Capture the cell that displays the provided text and extract its [X, Y] central coordinate. 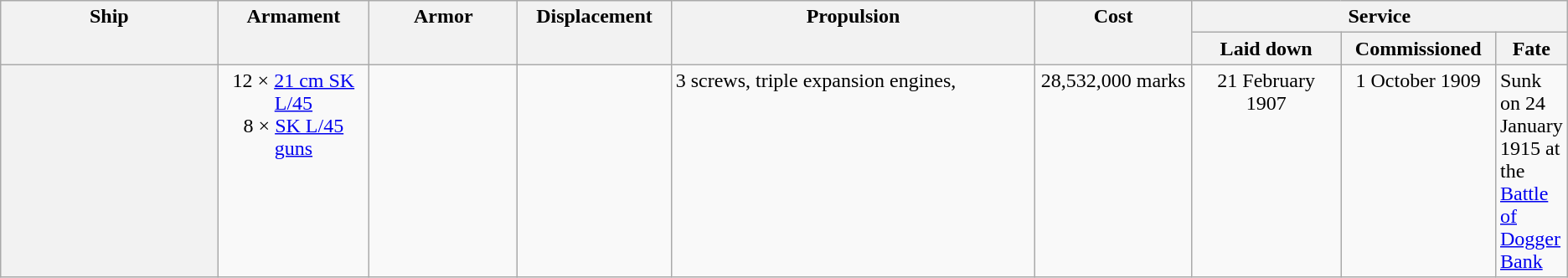
Sunk on 24 January 1915 at the Battle of Dogger Bank [1531, 171]
Armament [293, 33]
28,532,000 marks [1114, 171]
Laid down [1266, 49]
1 October 1909 [1419, 171]
3 screws, triple expansion engines, [853, 171]
Armor [444, 33]
Cost [1114, 33]
Service [1379, 17]
Propulsion [853, 33]
Commissioned [1419, 49]
Fate [1531, 49]
12 × 21 cm SK L/45 8 × SK L/45 guns [293, 171]
Displacement [595, 33]
21 February 1907 [1266, 171]
Ship [109, 33]
